Provide the [X, Y] coordinate of the cell's center where the given text is located.  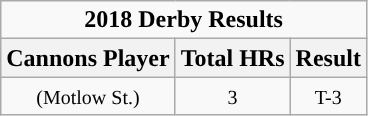
Cannons Player [88, 58]
Total HRs [232, 58]
2018 Derby Results [184, 20]
Result [328, 58]
3 [232, 96]
(Motlow St.) [88, 96]
T-3 [328, 96]
